Return the (X, Y) coordinate for the center point of the cell that contains the specified text.  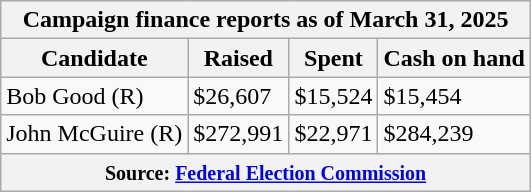
Campaign finance reports as of March 31, 2025 (266, 20)
$15,524 (334, 96)
$22,971 (334, 134)
Candidate (94, 58)
Spent (334, 58)
$272,991 (238, 134)
$26,607 (238, 96)
Bob Good (R) (94, 96)
Source: Federal Election Commission (266, 172)
$284,239 (454, 134)
Cash on hand (454, 58)
John McGuire (R) (94, 134)
Raised (238, 58)
$15,454 (454, 96)
